From the cell containing the given text, extract its center point as [x, y] coordinate. 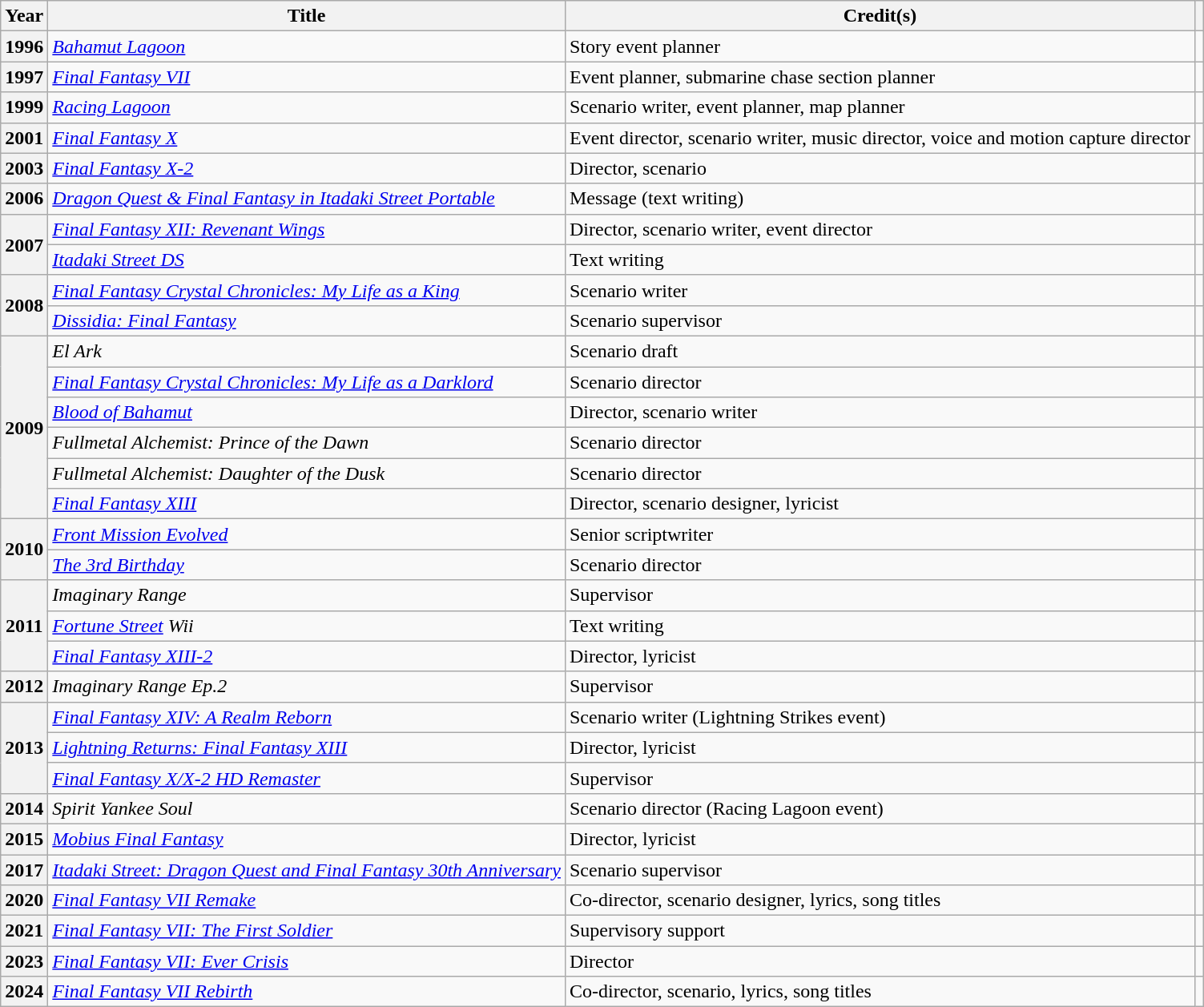
Senior scriptwriter [880, 534]
Spirit Yankee Soul [307, 808]
2024 [24, 992]
2006 [24, 199]
Final Fantasy VII: The First Soldier [307, 931]
Front Mission Evolved [307, 534]
2013 [24, 747]
El Ark [307, 351]
2010 [24, 550]
Dissidia: Final Fantasy [307, 320]
2003 [24, 168]
Co-director, scenario, lyrics, song titles [880, 992]
2009 [24, 427]
Co-director, scenario designer, lyrics, song titles [880, 900]
1999 [24, 107]
Scenario director (Racing Lagoon event) [880, 808]
2012 [24, 687]
Scenario writer, event planner, map planner [880, 107]
Imaginary Range Ep.2 [307, 687]
Credit(s) [880, 16]
Final Fantasy XIV: A Realm Reborn [307, 717]
Director, scenario writer, event director [880, 229]
Bahamut Lagoon [307, 46]
Final Fantasy XIII-2 [307, 656]
2023 [24, 961]
Scenario writer (Lightning Strikes event) [880, 717]
2020 [24, 900]
2015 [24, 839]
Final Fantasy VII [307, 77]
Itadaki Street DS [307, 260]
Fullmetal Alchemist: Daughter of the Dusk [307, 473]
Story event planner [880, 46]
Supervisory support [880, 931]
Imaginary Range [307, 595]
Fortune Street Wii [307, 626]
Fullmetal Alchemist: Prince of the Dawn [307, 443]
Event director, scenario writer, music director, voice and motion capture director [880, 138]
Scenario writer [880, 290]
Director, scenario writer [880, 413]
Mobius Final Fantasy [307, 839]
Final Fantasy X/X-2 HD Remaster [307, 778]
Director, scenario designer, lyricist [880, 504]
Final Fantasy X [307, 138]
The 3rd Birthday [307, 565]
Dragon Quest & Final Fantasy in Itadaki Street Portable [307, 199]
Message (text writing) [880, 199]
Final Fantasy X-2 [307, 168]
2008 [24, 305]
1997 [24, 77]
Director, scenario [880, 168]
Final Fantasy Crystal Chronicles: My Life as a King [307, 290]
2007 [24, 244]
Final Fantasy XIII [307, 504]
2014 [24, 808]
Director [880, 961]
1996 [24, 46]
2017 [24, 869]
Racing Lagoon [307, 107]
Final Fantasy Crystal Chronicles: My Life as a Darklord [307, 382]
Itadaki Street: Dragon Quest and Final Fantasy 30th Anniversary [307, 869]
Final Fantasy XII: Revenant Wings [307, 229]
2011 [24, 626]
Event planner, submarine chase section planner [880, 77]
2021 [24, 931]
Year [24, 16]
Final Fantasy VII Remake [307, 900]
2001 [24, 138]
Final Fantasy VII Rebirth [307, 992]
Title [307, 16]
Lightning Returns: Final Fantasy XIII [307, 747]
Blood of Bahamut [307, 413]
Scenario draft [880, 351]
Final Fantasy VII: Ever Crisis [307, 961]
